Locate the cell with the specified text and output its (x, y) center coordinate. 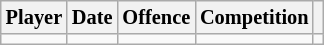
Player (34, 17)
Date (92, 17)
Competition (254, 17)
Offence (156, 17)
